For the text-containing cell, return its midpoint in (x, y) coordinate format. 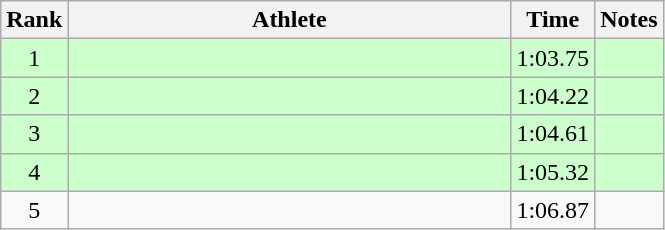
1:05.32 (553, 172)
1:04.61 (553, 134)
Notes (629, 20)
3 (34, 134)
2 (34, 96)
5 (34, 210)
1 (34, 58)
4 (34, 172)
1:06.87 (553, 210)
1:03.75 (553, 58)
Athlete (290, 20)
1:04.22 (553, 96)
Time (553, 20)
Rank (34, 20)
